Provide the [X, Y] coordinate of the cell's center where the given text is located.  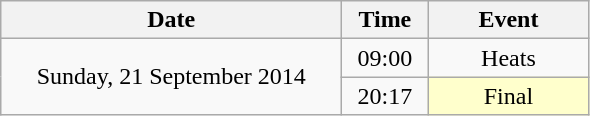
Date [172, 20]
Time [385, 20]
Event [508, 20]
20:17 [385, 96]
Final [508, 96]
Heats [508, 58]
Sunday, 21 September 2014 [172, 77]
09:00 [385, 58]
